Detect which cell encompasses the target text, then output its [X, Y] center coordinate. 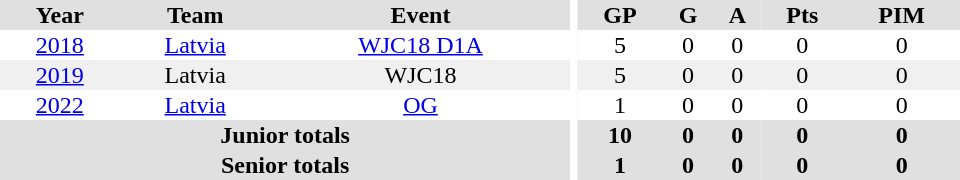
OG [421, 105]
Team [196, 15]
Senior totals [285, 165]
2019 [60, 75]
Event [421, 15]
Pts [802, 15]
WJC18 D1A [421, 45]
G [688, 15]
2018 [60, 45]
PIM [902, 15]
A [737, 15]
Junior totals [285, 135]
WJC18 [421, 75]
GP [620, 15]
10 [620, 135]
2022 [60, 105]
Year [60, 15]
